Identify which cell holds the provided text, then report its (x, y) central coordinate. 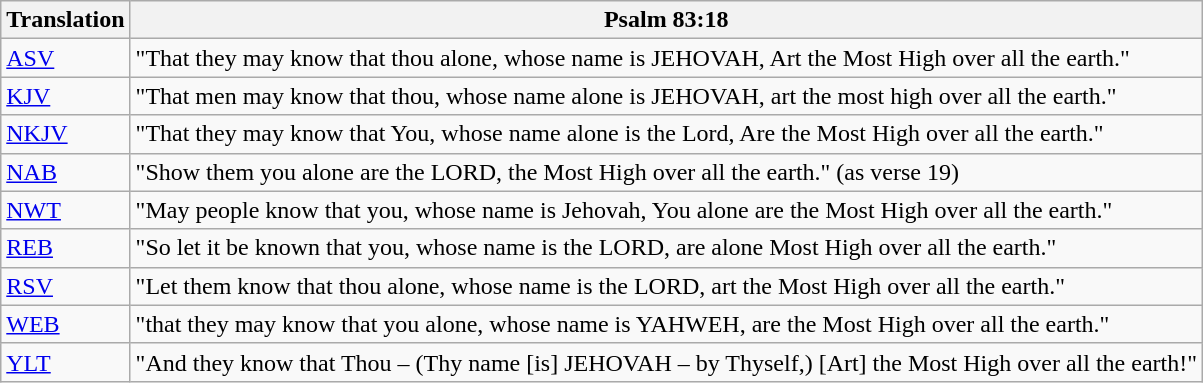
"And they know that Thou – (Thy name [is] JEHOVAH – by Thyself,) [Art] the Most High over all the earth!" (666, 362)
"That men may know that thou, whose name alone is JEHOVAH, art the most high over all the earth." (666, 96)
"That they may know that You, whose name alone is the Lord, Are the Most High over all the earth." (666, 134)
"That they may know that thou alone, whose name is JEHOVAH, Art the Most High over all the earth." (666, 58)
YLT (66, 362)
Translation (66, 20)
"Let them know that thou alone, whose name is the LORD, art the Most High over all the earth." (666, 286)
ASV (66, 58)
"May people know that you, whose name is Jehovah, You alone are the Most High over all the earth." (666, 210)
RSV (66, 286)
Psalm 83:18 (666, 20)
NKJV (66, 134)
"Show them you alone are the LORD, the Most High over all the earth." (as verse 19) (666, 172)
NWT (66, 210)
NAB (66, 172)
WEB (66, 324)
"So let it be known that you, whose name is the LORD, are alone Most High over all the earth." (666, 248)
KJV (66, 96)
REB (66, 248)
"that they may know that you alone, whose name is YAHWEH, are the Most High over all the earth." (666, 324)
